Output the (X, Y) coordinate of the center of the cell containing the given text.  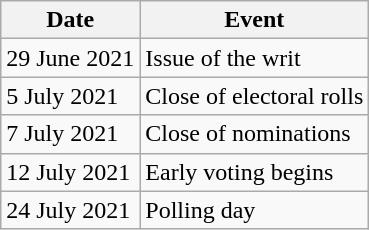
Polling day (254, 210)
7 July 2021 (70, 134)
Date (70, 20)
5 July 2021 (70, 96)
Close of nominations (254, 134)
Issue of the writ (254, 58)
Close of electoral rolls (254, 96)
Early voting begins (254, 172)
12 July 2021 (70, 172)
24 July 2021 (70, 210)
29 June 2021 (70, 58)
Event (254, 20)
